Scan for the cell matching the given text and deliver its (x, y) coordinate at center. 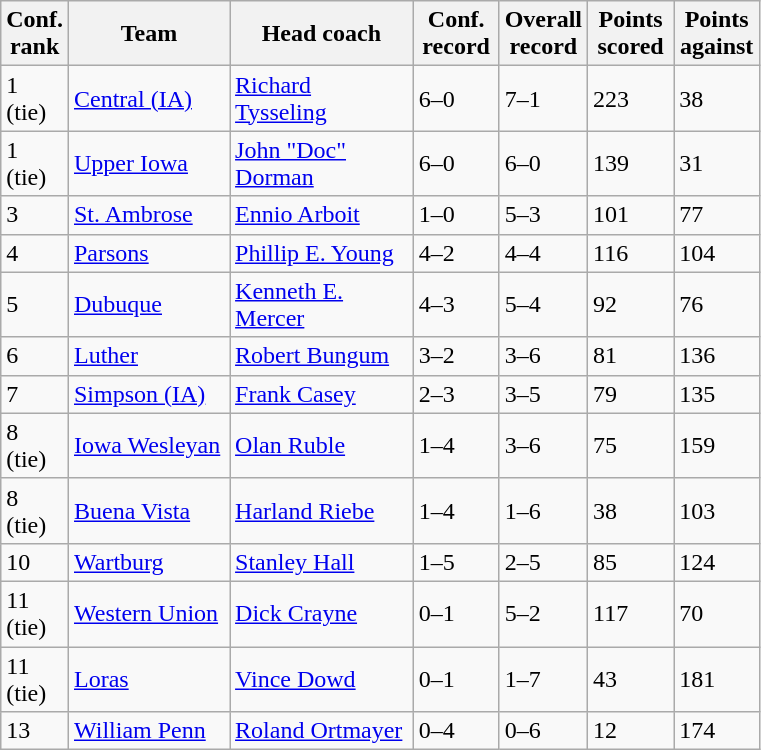
223 (631, 98)
81 (631, 356)
Conf. record (456, 34)
Luther (148, 356)
Upper Iowa (148, 164)
13 (35, 731)
Points against (717, 34)
St. Ambrose (148, 215)
Dubuque (148, 304)
101 (631, 215)
Richard Tysseling (322, 98)
79 (631, 394)
Iowa Wesleyan (148, 446)
2–3 (456, 394)
Kenneth E. Mercer (322, 304)
Team (148, 34)
159 (717, 446)
70 (717, 614)
92 (631, 304)
43 (631, 678)
103 (717, 510)
Overall record (543, 34)
136 (717, 356)
Parsons (148, 253)
77 (717, 215)
4 (35, 253)
31 (717, 164)
1–0 (456, 215)
6 (35, 356)
2–5 (543, 562)
0–6 (543, 731)
4–3 (456, 304)
Loras (148, 678)
4–4 (543, 253)
104 (717, 253)
William Penn (148, 731)
Frank Casey (322, 394)
1–6 (543, 510)
5–3 (543, 215)
Robert Bungum (322, 356)
116 (631, 253)
Dick Crayne (322, 614)
7 (35, 394)
135 (717, 394)
5 (35, 304)
4–2 (456, 253)
Vince Dowd (322, 678)
174 (717, 731)
1–7 (543, 678)
Conf. rank (35, 34)
Points scored (631, 34)
3–5 (543, 394)
Buena Vista (148, 510)
7–1 (543, 98)
Harland Riebe (322, 510)
Stanley Hall (322, 562)
5–4 (543, 304)
12 (631, 731)
Ennio Arboit (322, 215)
Central (IA) (148, 98)
117 (631, 614)
1–5 (456, 562)
124 (717, 562)
John "Doc" Dorman (322, 164)
181 (717, 678)
Head coach (322, 34)
Olan Ruble (322, 446)
139 (631, 164)
76 (717, 304)
Wartburg (148, 562)
3 (35, 215)
5–2 (543, 614)
10 (35, 562)
85 (631, 562)
Simpson (IA) (148, 394)
75 (631, 446)
Phillip E. Young (322, 253)
3–2 (456, 356)
0–4 (456, 731)
Roland Ortmayer (322, 731)
Western Union (148, 614)
